From the cell containing the given text, extract its center point as (X, Y) coordinate. 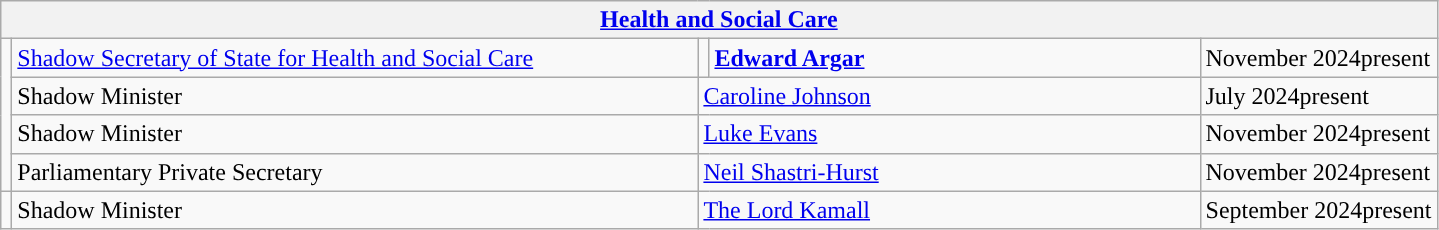
July 2024present (1318, 96)
Parliamentary Private Secretary (355, 172)
Edward Argar (954, 58)
Luke Evans (949, 134)
Caroline Johnson (949, 96)
Neil Shastri-Hurst (949, 172)
Health and Social Care (719, 20)
Shadow Secretary of State for Health and Social Care (355, 58)
September 2024present (1318, 210)
The Lord Kamall (949, 210)
